Output the (x, y) coordinate of the center of the cell containing the given text.  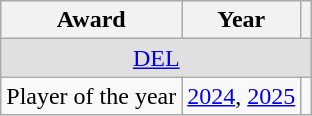
DEL (156, 58)
Year (242, 20)
2024, 2025 (242, 96)
Award (92, 20)
Player of the year (92, 96)
